Return the (x, y) coordinate for the center point of the cell that contains the specified text.  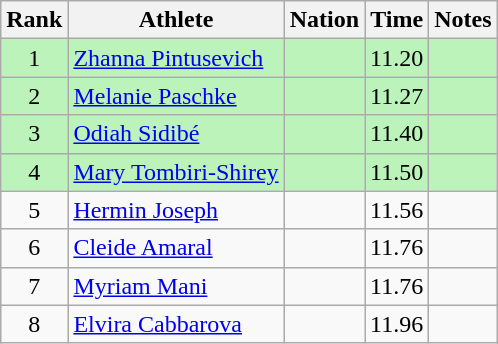
5 (34, 210)
Zhanna Pintusevich (176, 58)
8 (34, 324)
Notes (463, 20)
11.50 (397, 172)
Elvira Cabbarova (176, 324)
7 (34, 286)
11.27 (397, 96)
1 (34, 58)
11.56 (397, 210)
6 (34, 248)
Myriam Mani (176, 286)
3 (34, 134)
Odiah Sidibé (176, 134)
2 (34, 96)
Nation (324, 20)
Cleide Amaral (176, 248)
Mary Tombiri-Shirey (176, 172)
Athlete (176, 20)
11.20 (397, 58)
Rank (34, 20)
11.96 (397, 324)
Time (397, 20)
Hermin Joseph (176, 210)
4 (34, 172)
Melanie Paschke (176, 96)
11.40 (397, 134)
